Return (X, Y) of the center of cell containing provided text 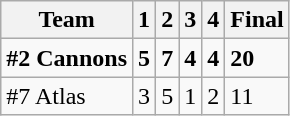
Final (257, 20)
11 (257, 96)
#7 Atlas (67, 96)
7 (168, 58)
Team (67, 20)
20 (257, 58)
#2 Cannons (67, 58)
